Scan for the cell matching the given text and deliver its [x, y] coordinate at center. 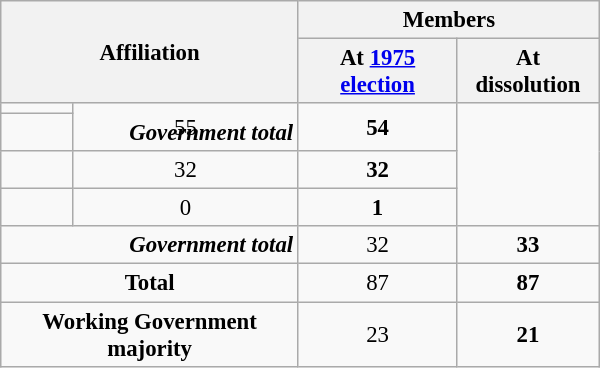
Affiliation [150, 52]
At dissolution [528, 72]
23 [377, 334]
1 [377, 208]
Working Government majority [150, 334]
21 [528, 334]
54 [377, 127]
Members [448, 20]
55 [185, 127]
33 [528, 245]
Total [150, 283]
0 [185, 208]
At 1975 election [377, 72]
